Identify which cell holds the provided text, then report its [x, y] central coordinate. 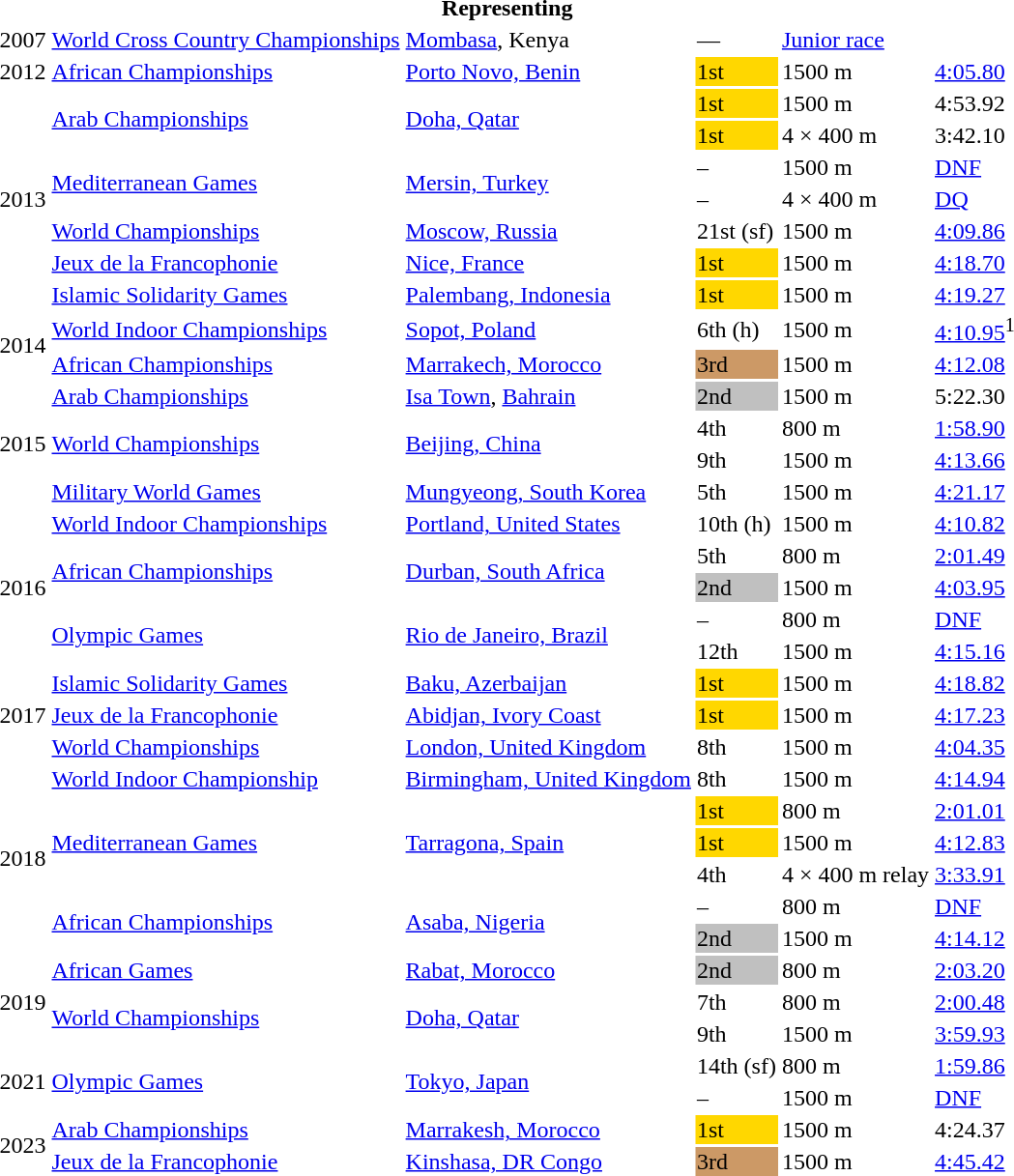
Marrakech, Morocco [548, 364]
Rabat, Morocco [548, 970]
7th [737, 1002]
Marrakesh, Morocco [548, 1130]
Abidjan, Ivory Coast [548, 715]
Mombasa, Kenya [548, 40]
Kinshasa, DR Congo [548, 1162]
14th (sf) [737, 1066]
6th (h) [737, 330]
Palembang, Indonesia [548, 295]
10th (h) [737, 524]
Military World Games [226, 492]
Isa Town, Bahrain [548, 396]
Mersin, Turkey [548, 184]
African Games [226, 970]
Nice, France [548, 263]
London, United Kingdom [548, 747]
— [737, 40]
Porto Novo, Benin [548, 72]
Rio de Janeiro, Brazil [548, 636]
World Indoor Championship [226, 779]
Durban, South Africa [548, 572]
Sopot, Poland [548, 330]
Beijing, China [548, 445]
Moscow, Russia [548, 231]
4 × 400 m relay [855, 875]
World Cross Country Championships [226, 40]
Baku, Azerbaijan [548, 683]
Tarragona, Spain [548, 843]
Mungyeong, South Korea [548, 492]
12th [737, 651]
Asaba, Nigeria [548, 922]
Tokyo, Japan [548, 1082]
Portland, United States [548, 524]
Birmingham, United Kingdom [548, 779]
Junior race [855, 40]
21st (sf) [737, 231]
